Detect which cell encompasses the target text, then output its (X, Y) center coordinate. 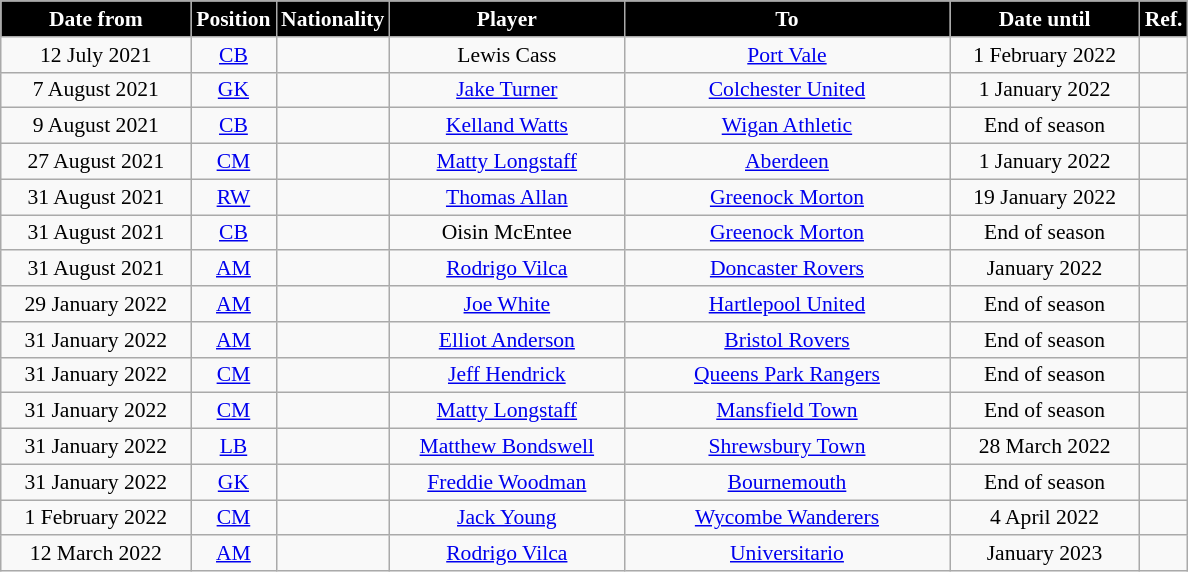
Player (506, 19)
Oisin McEntee (506, 233)
January 2023 (1045, 554)
Jake Turner (506, 90)
Elliot Anderson (506, 340)
Aberdeen (786, 162)
Matthew Bondswell (506, 447)
Position (234, 19)
RW (234, 197)
27 August 2021 (96, 162)
Wycombe Wanderers (786, 518)
Jack Young (506, 518)
19 January 2022 (1045, 197)
28 March 2022 (1045, 447)
Wigan Athletic (786, 126)
LB (234, 447)
Kelland Watts (506, 126)
Universitario (786, 554)
9 August 2021 (96, 126)
To (786, 19)
Shrewsbury Town (786, 447)
Nationality (332, 19)
Mansfield Town (786, 411)
12 July 2021 (96, 55)
29 January 2022 (96, 304)
Date from (96, 19)
Doncaster Rovers (786, 269)
Hartlepool United (786, 304)
4 April 2022 (1045, 518)
Freddie Woodman (506, 482)
Bristol Rovers (786, 340)
Colchester United (786, 90)
Jeff Hendrick (506, 375)
January 2022 (1045, 269)
Ref. (1164, 19)
Joe White (506, 304)
7 August 2021 (96, 90)
Port Vale (786, 55)
Lewis Cass (506, 55)
12 March 2022 (96, 554)
Thomas Allan (506, 197)
Queens Park Rangers (786, 375)
Bournemouth (786, 482)
Date until (1045, 19)
